From the cell containing the given text, extract its center point as [X, Y] coordinate. 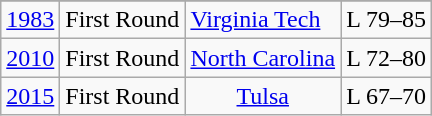
L 79–85 [386, 20]
1983 [30, 20]
North Carolina [263, 58]
Virginia Tech [263, 20]
Tulsa [263, 96]
L 67–70 [386, 96]
2015 [30, 96]
L 72–80 [386, 58]
2010 [30, 58]
